Output the [X, Y] coordinate of the center of the cell containing the given text.  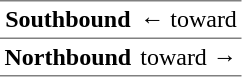
Northbound [68, 57]
toward → [189, 57]
Southbound [68, 20]
← toward [189, 20]
